Pinpoint the cell where the given text exists, returning its [X, Y] midpoint coordinate. 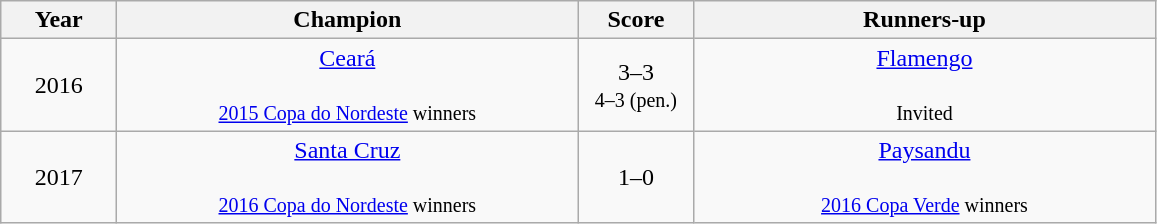
Paysandu2016 Copa Verde winners [924, 177]
3–34–3 (pen.) [636, 85]
2016 [59, 85]
FlamengoInvited [924, 85]
2017 [59, 177]
Santa Cruz2016 Copa do Nordeste winners [348, 177]
1–0 [636, 177]
Ceará2015 Copa do Nordeste winners [348, 85]
Score [636, 20]
Champion [348, 20]
Year [59, 20]
Runners-up [924, 20]
